Return (x, y) of the center of cell containing provided text 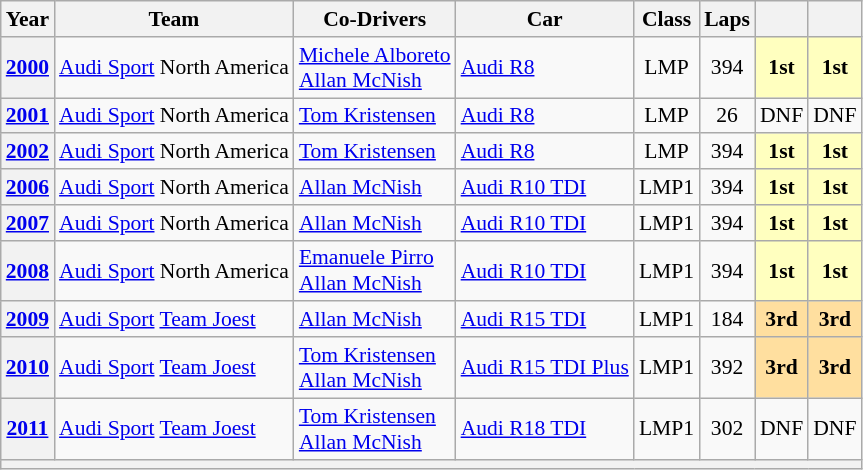
Team (174, 19)
Michele Alboreto Allan McNish (375, 68)
Audi R15 TDI Plus (545, 368)
2001 (28, 116)
2007 (28, 223)
Audi R18 TDI (545, 428)
Emanuele Pirro Allan McNish (375, 270)
2009 (28, 320)
184 (727, 320)
Year (28, 19)
2010 (28, 368)
Car (545, 19)
2011 (28, 428)
Co-Drivers (375, 19)
Class (666, 19)
2002 (28, 152)
Laps (727, 19)
2006 (28, 187)
302 (727, 428)
392 (727, 368)
26 (727, 116)
Audi R15 TDI (545, 320)
2000 (28, 68)
2008 (28, 270)
